Provide the (x, y) coordinate of the cell's center where the given text is located.  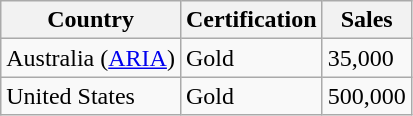
Australia (ARIA) (91, 58)
500,000 (366, 96)
Certification (251, 20)
Country (91, 20)
Sales (366, 20)
35,000 (366, 58)
United States (91, 96)
